Detect which cell encompasses the target text, then output its (x, y) center coordinate. 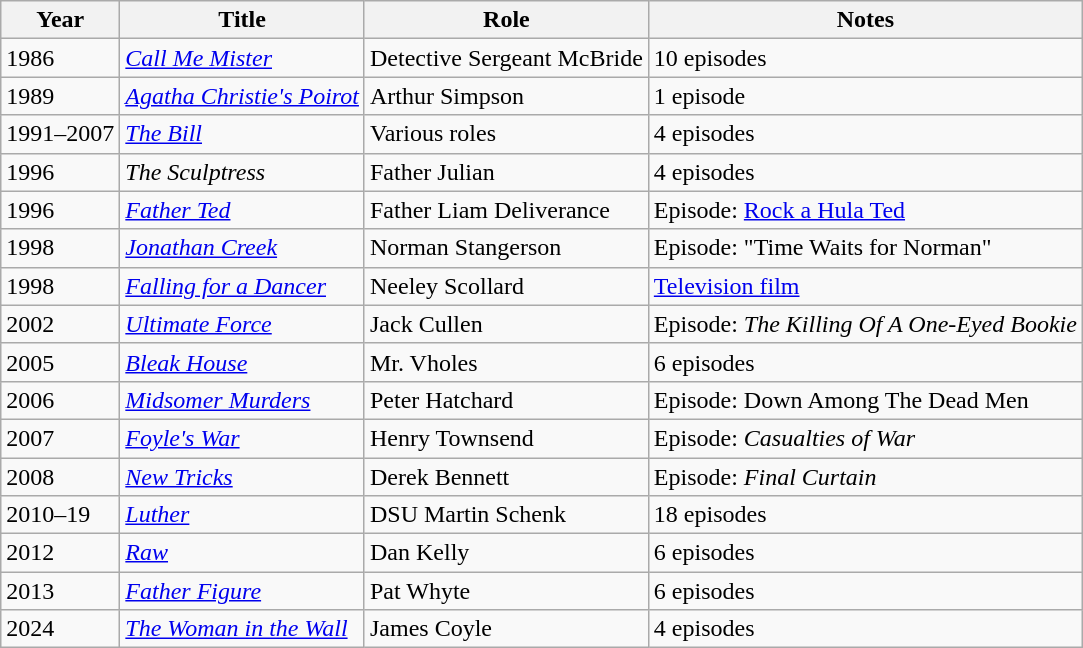
2005 (60, 362)
Derek Bennett (506, 477)
2024 (60, 629)
Foyle's War (242, 438)
Arthur Simpson (506, 96)
Bleak House (242, 362)
Year (60, 20)
Neeley Scollard (506, 286)
Peter Hatchard (506, 400)
2013 (60, 591)
Dan Kelly (506, 553)
The Sculptress (242, 172)
2002 (60, 324)
The Bill (242, 134)
Episode: Down Among The Dead Men (865, 400)
New Tricks (242, 477)
10 episodes (865, 58)
2010–19 (60, 515)
Call Me Mister (242, 58)
Notes (865, 20)
Agatha Christie's Poirot (242, 96)
Ultimate Force (242, 324)
Episode: "Time Waits for Norman" (865, 248)
2008 (60, 477)
Raw (242, 553)
Father Julian (506, 172)
2006 (60, 400)
1986 (60, 58)
Role (506, 20)
Luther (242, 515)
18 episodes (865, 515)
Episode: Rock a Hula Ted (865, 210)
Television film (865, 286)
1991–2007 (60, 134)
Midsomer Murders (242, 400)
Jack Cullen (506, 324)
Title (242, 20)
Father Ted (242, 210)
Various roles (506, 134)
Episode: Final Curtain (865, 477)
Pat Whyte (506, 591)
Falling for a Dancer (242, 286)
Mr. Vholes (506, 362)
Henry Townsend (506, 438)
Detective Sergeant McBride (506, 58)
Episode: The Killing Of A One-Eyed Bookie (865, 324)
Norman Stangerson (506, 248)
Father Figure (242, 591)
2012 (60, 553)
James Coyle (506, 629)
Episode: Casualties of War (865, 438)
Jonathan Creek (242, 248)
Father Liam Deliverance (506, 210)
The Woman in the Wall (242, 629)
DSU Martin Schenk (506, 515)
1 episode (865, 96)
1989 (60, 96)
2007 (60, 438)
